From the cell containing the given text, extract its center point as (x, y) coordinate. 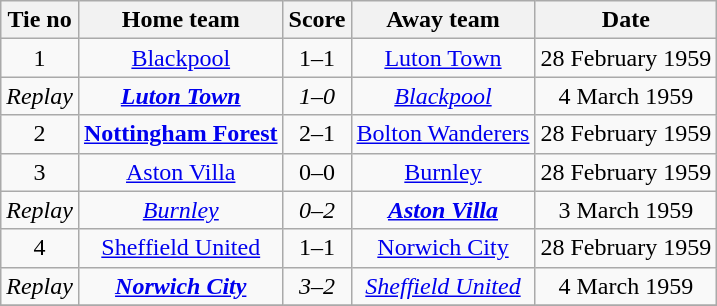
1–0 (317, 96)
0–0 (317, 172)
Tie no (40, 20)
0–2 (317, 210)
Bolton Wanderers (443, 134)
3–2 (317, 286)
2 (40, 134)
Away team (443, 20)
3 (40, 172)
4 (40, 248)
Nottingham Forest (180, 134)
Score (317, 20)
Date (626, 20)
2–1 (317, 134)
Home team (180, 20)
1 (40, 58)
3 March 1959 (626, 210)
